Detect which cell encompasses the target text, then output its [X, Y] center coordinate. 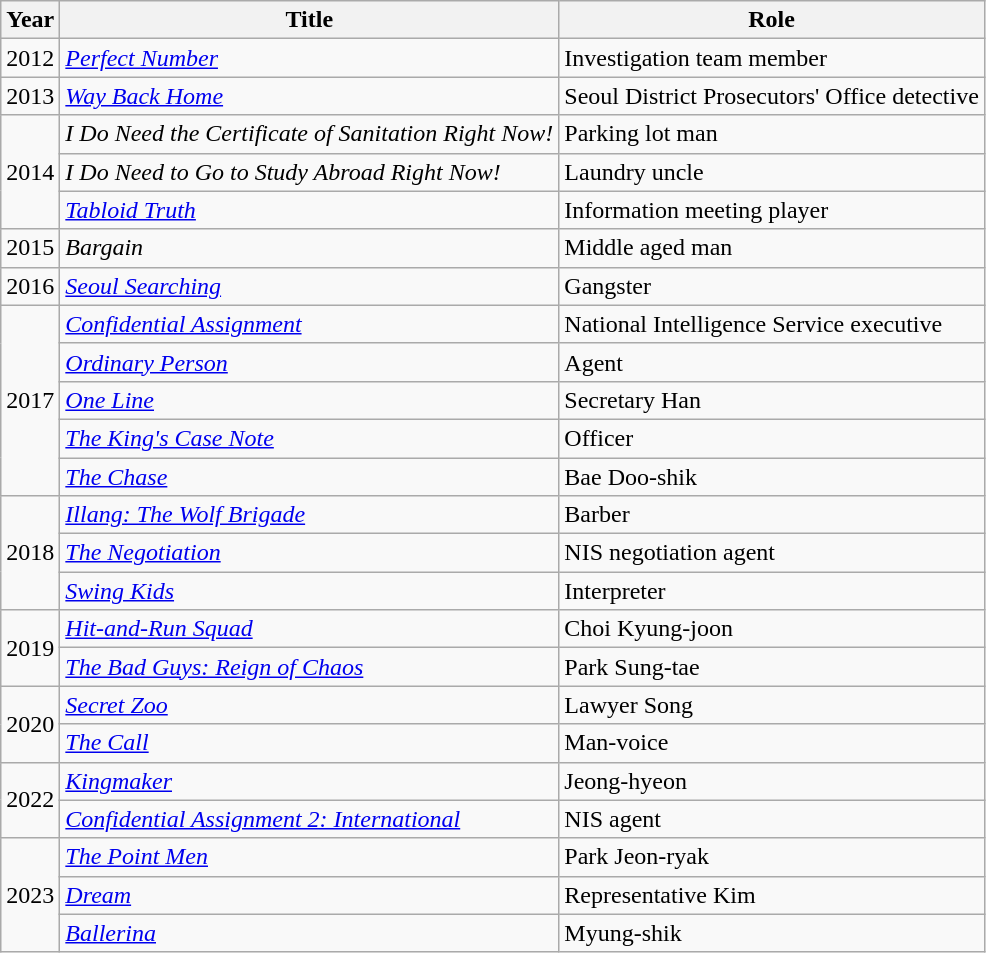
Interpreter [772, 591]
Ballerina [310, 933]
Secret Zoo [310, 705]
Title [310, 20]
The Chase [310, 477]
2023 [30, 895]
Confidential Assignment [310, 324]
Year [30, 20]
2020 [30, 724]
Perfect Number [310, 58]
Hit-and-Run Squad [310, 629]
Officer [772, 438]
NIS negotiation agent [772, 553]
2019 [30, 648]
Agent [772, 362]
I Do Need the Certificate of Sanitation Right Now! [310, 134]
2018 [30, 553]
Ordinary Person [310, 362]
The Call [310, 743]
The Point Men [310, 857]
Kingmaker [310, 781]
Confidential Assignment 2: International [310, 819]
I Do Need to Go to Study Abroad Right Now! [310, 172]
2022 [30, 800]
Barber [772, 515]
Bargain [310, 248]
Man-voice [772, 743]
Dream [310, 895]
The Bad Guys: Reign of Chaos [310, 667]
The King's Case Note [310, 438]
2015 [30, 248]
Swing Kids [310, 591]
2017 [30, 400]
Illang: The Wolf Brigade [310, 515]
Secretary Han [772, 400]
Jeong-hyeon [772, 781]
2014 [30, 172]
Choi Kyung-joon [772, 629]
Park Jeon-ryak [772, 857]
Investigation team member [772, 58]
Seoul Searching [310, 286]
Middle aged man [772, 248]
2016 [30, 286]
Bae Doo-shik [772, 477]
The Negotiation [310, 553]
Seoul District Prosecutors' Office detective [772, 96]
Role [772, 20]
Laundry uncle [772, 172]
National Intelligence Service executive [772, 324]
Representative Kim [772, 895]
2012 [30, 58]
Information meeting player [772, 210]
Park Sung-tae [772, 667]
NIS agent [772, 819]
2013 [30, 96]
Way Back Home [310, 96]
Lawyer Song [772, 705]
Parking lot man [772, 134]
One Line [310, 400]
Gangster [772, 286]
Myung-shik [772, 933]
Tabloid Truth [310, 210]
